Capture the cell that displays the provided text and extract its [X, Y] central coordinate. 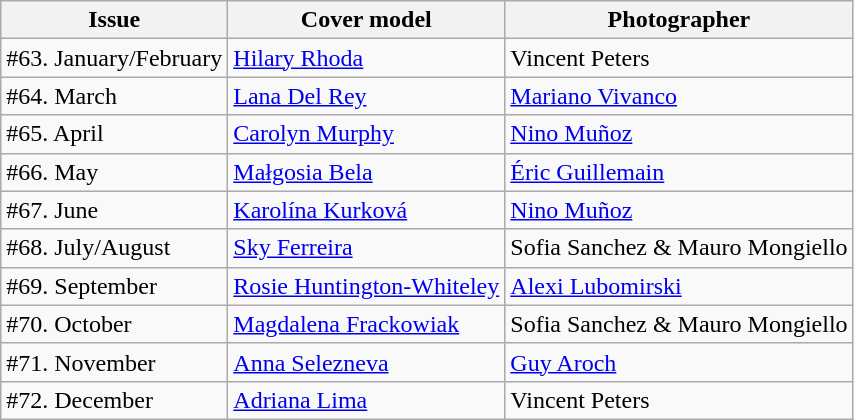
#72. December [114, 400]
Karolína Kurková [366, 210]
Cover model [366, 20]
Guy Aroch [679, 362]
Adriana Lima [366, 400]
#63. January/February [114, 58]
#69. September [114, 286]
#71. November [114, 362]
Małgosia Bela [366, 172]
#68. July/August [114, 248]
#66. May [114, 172]
#67. June [114, 210]
Sky Ferreira [366, 248]
Carolyn Murphy [366, 134]
Photographer [679, 20]
Éric Guillemain [679, 172]
#65. April [114, 134]
#70. October [114, 324]
Mariano Vivanco [679, 96]
Hilary Rhoda [366, 58]
Lana Del Rey [366, 96]
Anna Selezneva [366, 362]
Issue [114, 20]
Magdalena Frackowiak [366, 324]
Alexi Lubomirski [679, 286]
#64. March [114, 96]
Rosie Huntington-Whiteley [366, 286]
